Detect which cell encompasses the target text, then output its [x, y] center coordinate. 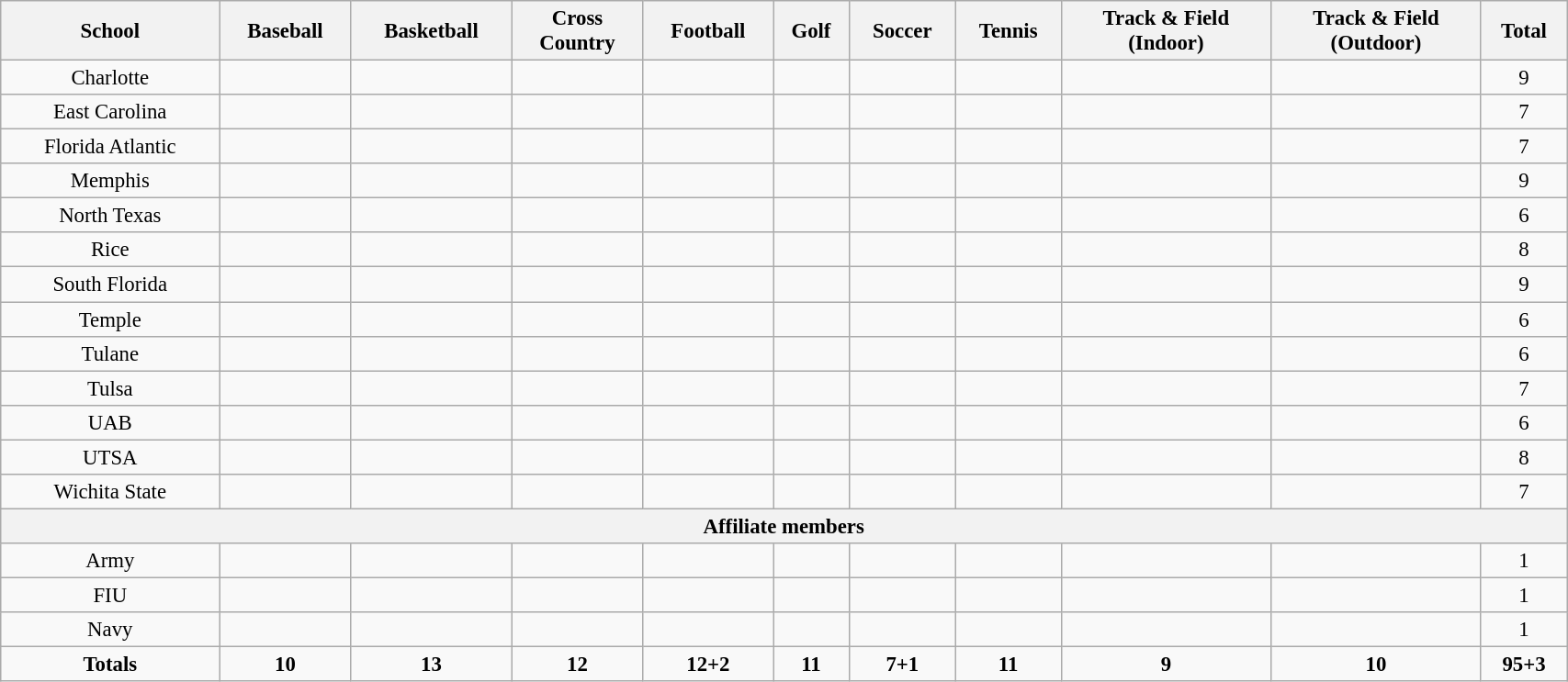
North Texas [110, 216]
Navy [110, 630]
Totals [110, 665]
UTSA [110, 457]
CrossCountry [577, 31]
Basketball [432, 31]
Track & Field(Outdoor) [1376, 31]
Golf [812, 31]
Florida Atlantic [110, 147]
Baseball [285, 31]
Wichita State [110, 492]
13 [432, 665]
Tennis [1009, 31]
12+2 [707, 665]
FIU [110, 595]
Football [707, 31]
Charlotte [110, 78]
Affiliate members [784, 526]
Track & Field(Indoor) [1167, 31]
Soccer [902, 31]
UAB [110, 422]
Memphis [110, 181]
Army [110, 561]
Temple [110, 319]
12 [577, 665]
South Florida [110, 285]
School [110, 31]
East Carolina [110, 112]
95+3 [1523, 665]
Tulane [110, 353]
7+1 [902, 665]
Rice [110, 251]
Total [1523, 31]
Tulsa [110, 388]
